Scan for the cell matching the given text and deliver its [x, y] coordinate at center. 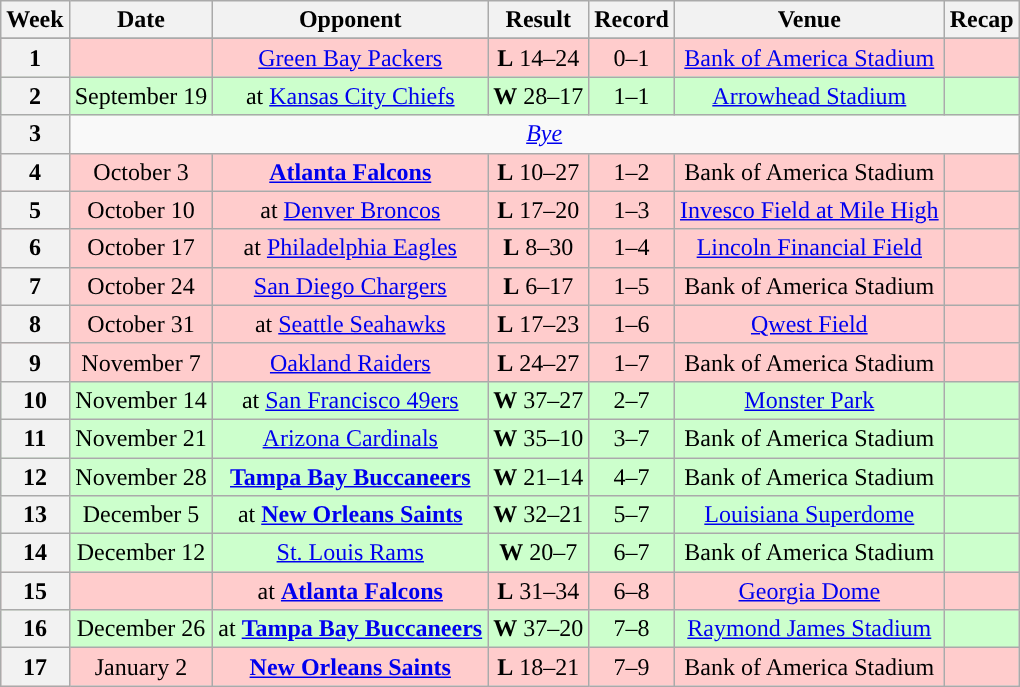
L 17–23 [538, 324]
L 10–27 [538, 172]
Georgia Dome [809, 591]
Lincoln Financial Field [809, 248]
16 [35, 629]
L 6–17 [538, 286]
2 [35, 96]
Week [35, 20]
6–8 [632, 591]
St. Louis Rams [350, 553]
Bye [544, 134]
Invesco Field at Mile High [809, 210]
9 [35, 362]
Recap [982, 20]
L 17–20 [538, 210]
5 [35, 210]
October 24 [141, 286]
1–4 [632, 248]
L 31–34 [538, 591]
Result [538, 20]
0–1 [632, 58]
W 20–7 [538, 553]
6 [35, 248]
3–7 [632, 438]
Qwest Field [809, 324]
6–7 [632, 553]
Monster Park [809, 400]
5–7 [632, 515]
W 28–17 [538, 96]
at Atlanta Falcons [350, 591]
W 37–27 [538, 400]
1–7 [632, 362]
San Diego Chargers [350, 286]
October 17 [141, 248]
10 [35, 400]
L 14–24 [538, 58]
November 28 [141, 477]
W 32–21 [538, 515]
4–7 [632, 477]
December 12 [141, 553]
1–6 [632, 324]
Atlanta Falcons [350, 172]
Tampa Bay Buccaneers [350, 477]
November 7 [141, 362]
December 5 [141, 515]
at New Orleans Saints [350, 515]
W 21–14 [538, 477]
14 [35, 553]
Louisiana Superdome [809, 515]
October 10 [141, 210]
2–7 [632, 400]
Venue [809, 20]
1–5 [632, 286]
November 14 [141, 400]
13 [35, 515]
W 37–20 [538, 629]
L 24–27 [538, 362]
11 [35, 438]
1–3 [632, 210]
Arizona Cardinals [350, 438]
at Denver Broncos [350, 210]
12 [35, 477]
New Orleans Saints [350, 667]
Arrowhead Stadium [809, 96]
at Philadelphia Eagles [350, 248]
L 18–21 [538, 667]
Record [632, 20]
October 3 [141, 172]
December 26 [141, 629]
1–1 [632, 96]
7 [35, 286]
17 [35, 667]
W 35–10 [538, 438]
Raymond James Stadium [809, 629]
3 [35, 134]
Green Bay Packers [350, 58]
4 [35, 172]
Oakland Raiders [350, 362]
at Kansas City Chiefs [350, 96]
8 [35, 324]
October 31 [141, 324]
15 [35, 591]
at Tampa Bay Buccaneers [350, 629]
Date [141, 20]
L 8–30 [538, 248]
Opponent [350, 20]
September 19 [141, 96]
7–8 [632, 629]
January 2 [141, 667]
1–2 [632, 172]
7–9 [632, 667]
at Seattle Seahawks [350, 324]
at San Francisco 49ers [350, 400]
1 [35, 58]
November 21 [141, 438]
